Identify which cell holds the provided text, then report its [X, Y] central coordinate. 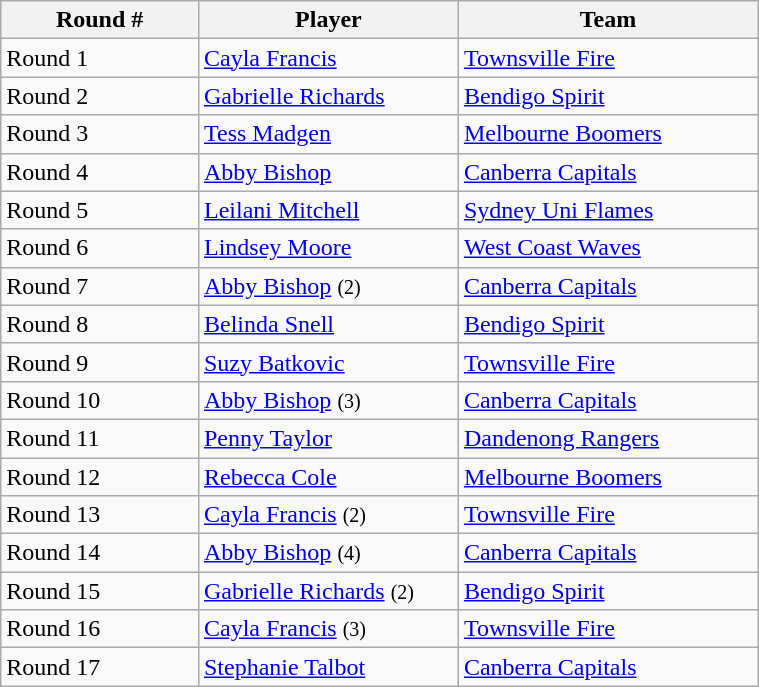
Sydney Uni Flames [608, 210]
Cayla Francis [328, 58]
Round 4 [100, 172]
Round 13 [100, 515]
Leilani Mitchell [328, 210]
Cayla Francis (2) [328, 515]
Round 17 [100, 667]
Round 11 [100, 438]
Round 8 [100, 324]
West Coast Waves [608, 248]
Round 15 [100, 591]
Rebecca Cole [328, 477]
Belinda Snell [328, 324]
Abby Bishop (2) [328, 286]
Gabrielle Richards [328, 96]
Team [608, 20]
Round 16 [100, 629]
Player [328, 20]
Gabrielle Richards (2) [328, 591]
Round 10 [100, 400]
Suzy Batkovic [328, 362]
Abby Bishop (3) [328, 400]
Penny Taylor [328, 438]
Abby Bishop (4) [328, 553]
Round 14 [100, 553]
Lindsey Moore [328, 248]
Round 1 [100, 58]
Round # [100, 20]
Round 2 [100, 96]
Round 3 [100, 134]
Round 7 [100, 286]
Cayla Francis (3) [328, 629]
Tess Madgen [328, 134]
Dandenong Rangers [608, 438]
Round 12 [100, 477]
Abby Bishop [328, 172]
Round 5 [100, 210]
Stephanie Talbot [328, 667]
Round 6 [100, 248]
Round 9 [100, 362]
